Locate the cell with the specified text and output its [x, y] center coordinate. 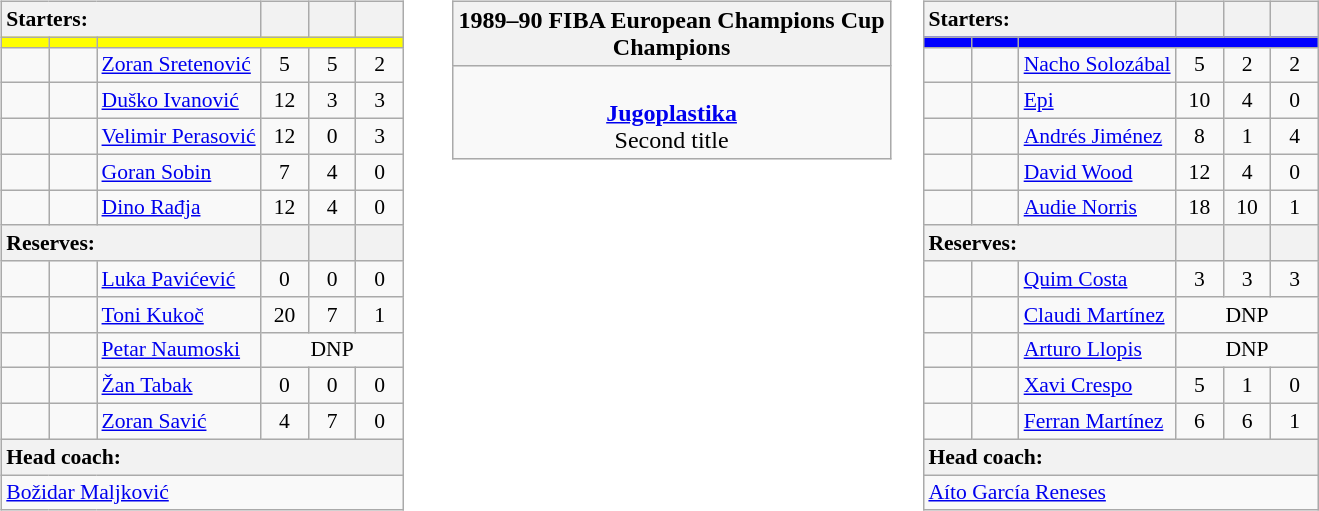
Luka Pavićević [178, 279]
Dino Rađja [178, 208]
Duško Ivanović [178, 101]
Aíto García Reneses [1120, 492]
Quim Costa [1098, 279]
Toni Kukoč [178, 314]
Petar Naumoski [178, 350]
Andrés Jiménez [1098, 136]
Epi [1098, 101]
Claudi Martínez [1098, 314]
Nacho Solozábal [1098, 65]
Ferran Martínez [1098, 421]
Zoran Sretenović [178, 65]
8 [1200, 136]
JugoplastikaSecond title [672, 112]
Žan Tabak [178, 386]
Arturo Llopis [1098, 350]
Audie Norris [1098, 208]
Zoran Savić [178, 421]
Božidar Maljković [202, 492]
Xavi Crespo [1098, 386]
David Wood [1098, 172]
20 [285, 314]
1989–90 FIBA European Champions Cup Champions [672, 34]
Goran Sobin [178, 172]
18 [1200, 208]
Velimir Perasović [178, 136]
